Locate the cell with the specified text and output its [X, Y] center coordinate. 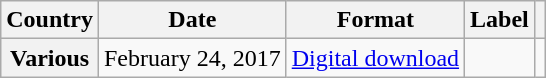
Label [500, 20]
Country [50, 20]
February 24, 2017 [192, 58]
Various [50, 58]
Format [375, 20]
Date [192, 20]
Digital download [375, 58]
